Identify which cell holds the provided text, then report its (x, y) central coordinate. 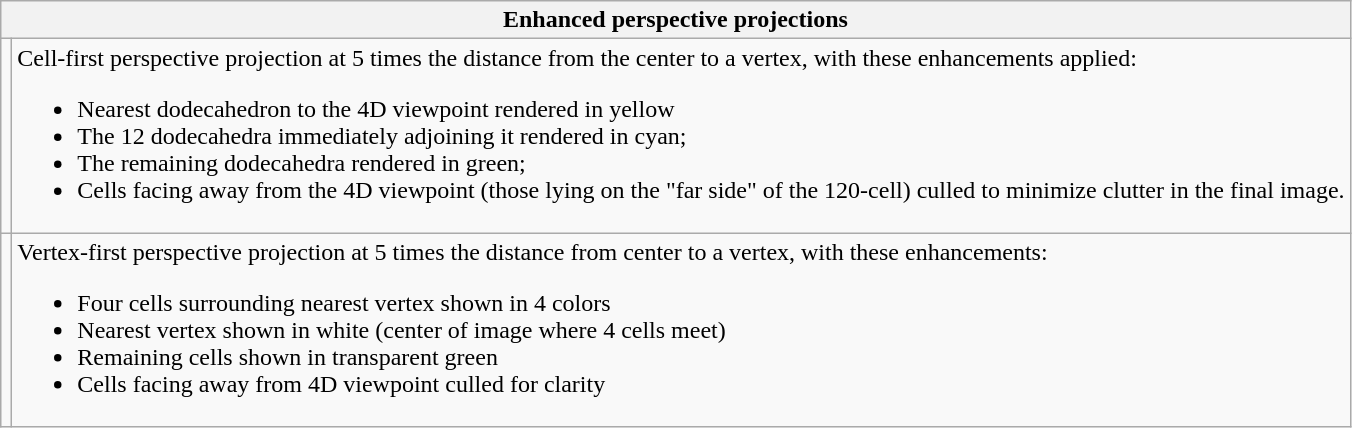
Enhanced perspective projections (676, 20)
